Return (x, y) of the center of cell containing provided text 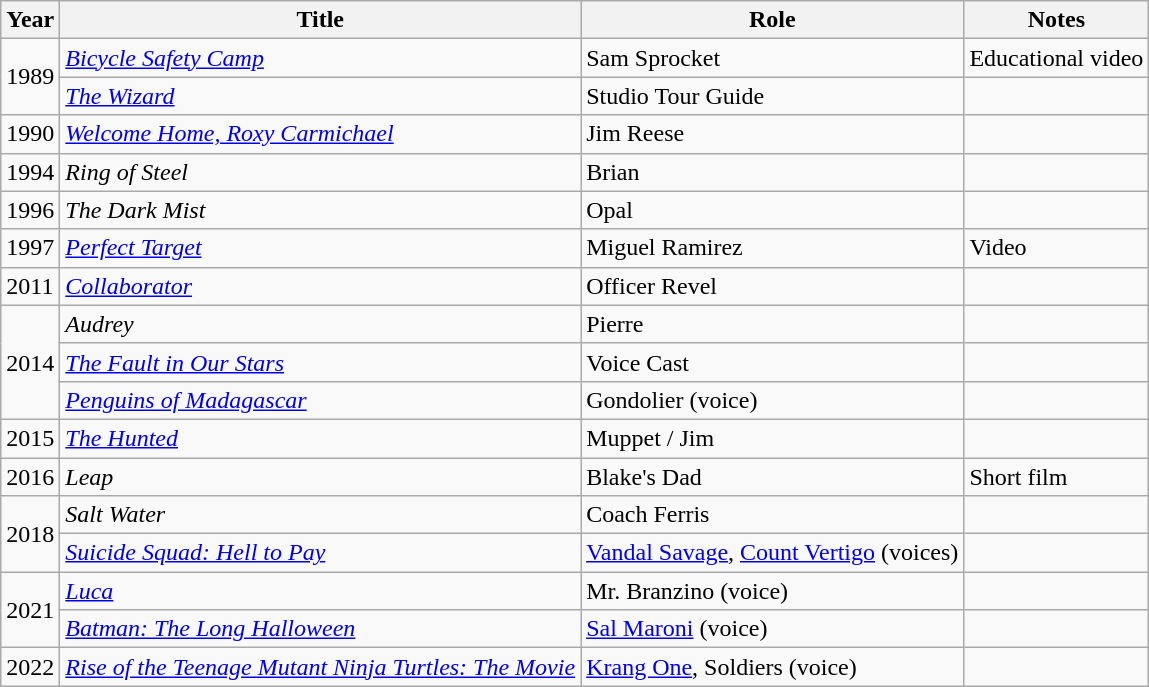
Short film (1056, 477)
Welcome Home, Roxy Carmichael (320, 134)
1990 (30, 134)
1994 (30, 172)
2014 (30, 362)
Penguins of Madagascar (320, 400)
Rise of the Teenage Mutant Ninja Turtles: The Movie (320, 667)
Salt Water (320, 515)
Title (320, 20)
Sal Maroni (voice) (772, 629)
Jim Reese (772, 134)
The Hunted (320, 438)
Gondolier (voice) (772, 400)
Batman: The Long Halloween (320, 629)
Luca (320, 591)
Pierre (772, 324)
Voice Cast (772, 362)
2022 (30, 667)
Vandal Savage, Count Vertigo (voices) (772, 553)
2018 (30, 534)
The Wizard (320, 96)
Video (1056, 248)
Mr. Branzino (voice) (772, 591)
Coach Ferris (772, 515)
1997 (30, 248)
Blake's Dad (772, 477)
Collaborator (320, 286)
The Fault in Our Stars (320, 362)
Miguel Ramirez (772, 248)
The Dark Mist (320, 210)
2011 (30, 286)
2016 (30, 477)
Leap (320, 477)
Educational video (1056, 58)
1996 (30, 210)
2021 (30, 610)
Suicide Squad: Hell to Pay (320, 553)
Brian (772, 172)
Officer Revel (772, 286)
1989 (30, 77)
Notes (1056, 20)
Krang One, Soldiers (voice) (772, 667)
Audrey (320, 324)
Ring of Steel (320, 172)
2015 (30, 438)
Studio Tour Guide (772, 96)
Opal (772, 210)
Year (30, 20)
Muppet / Jim (772, 438)
Sam Sprocket (772, 58)
Role (772, 20)
Perfect Target (320, 248)
Bicycle Safety Camp (320, 58)
